Search for the cell housing the specified text and yield its (X, Y) center coordinate. 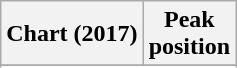
Chart (2017) (72, 34)
Peakposition (189, 34)
